Identify which cell holds the provided text, then report its (x, y) central coordinate. 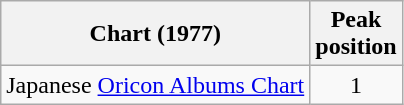
Chart (1977) (156, 34)
1 (356, 85)
Peakposition (356, 34)
Japanese Oricon Albums Chart (156, 85)
